Extract the (X, Y) coordinate from the center of the cell holding the provided text.  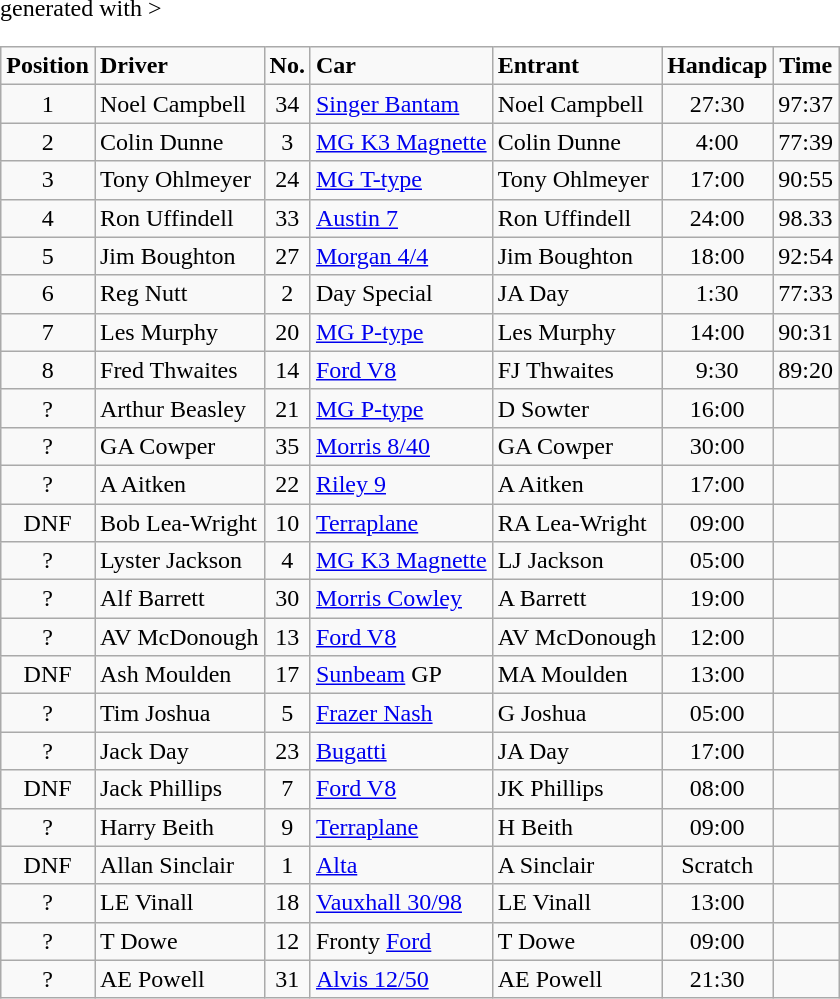
Lyster Jackson (179, 561)
9 (287, 827)
10 (287, 523)
Alvis 12/50 (401, 979)
Fronty Ford (401, 941)
Morris Cowley (401, 599)
Fred Thwaites (179, 370)
MG T-type (401, 180)
98.33 (806, 218)
Allan Sinclair (179, 865)
Austin 7 (401, 218)
90:55 (806, 180)
Driver (179, 66)
Alta (401, 865)
14:00 (718, 332)
A Sinclair (577, 865)
6 (48, 294)
Position (48, 66)
97:37 (806, 104)
77:33 (806, 294)
FJ Thwaites (577, 370)
Ash Moulden (179, 675)
Bugatti (401, 751)
G Joshua (577, 713)
22 (287, 484)
D Sowter (577, 408)
Arthur Beasley (179, 408)
18:00 (718, 256)
30 (287, 599)
No. (287, 66)
35 (287, 446)
12:00 (718, 637)
Morgan 4/4 (401, 256)
13 (287, 637)
9:30 (718, 370)
30:00 (718, 446)
31 (287, 979)
JK Phillips (577, 789)
Time (806, 66)
Scratch (718, 865)
92:54 (806, 256)
H Beith (577, 827)
Jack Day (179, 751)
23 (287, 751)
Jack Phillips (179, 789)
Reg Nutt (179, 294)
LJ Jackson (577, 561)
Frazer Nash (401, 713)
4:00 (718, 142)
RA Lea-Wright (577, 523)
Tim Joshua (179, 713)
24 (287, 180)
27 (287, 256)
Sunbeam GP (401, 675)
Riley 9 (401, 484)
Car (401, 66)
16:00 (718, 408)
8 (48, 370)
12 (287, 941)
18 (287, 903)
17 (287, 675)
33 (287, 218)
Harry Beith (179, 827)
Singer Bantam (401, 104)
20 (287, 332)
14 (287, 370)
21:30 (718, 979)
Vauxhall 30/98 (401, 903)
1:30 (718, 294)
Entrant (577, 66)
Handicap (718, 66)
19:00 (718, 599)
Day Special (401, 294)
08:00 (718, 789)
A Barrett (577, 599)
Alf Barrett (179, 599)
27:30 (718, 104)
Bob Lea-Wright (179, 523)
89:20 (806, 370)
Morris 8/40 (401, 446)
34 (287, 104)
77:39 (806, 142)
24:00 (718, 218)
90:31 (806, 332)
21 (287, 408)
MA Moulden (577, 675)
